Scan for the cell matching the given text and deliver its [X, Y] coordinate at center. 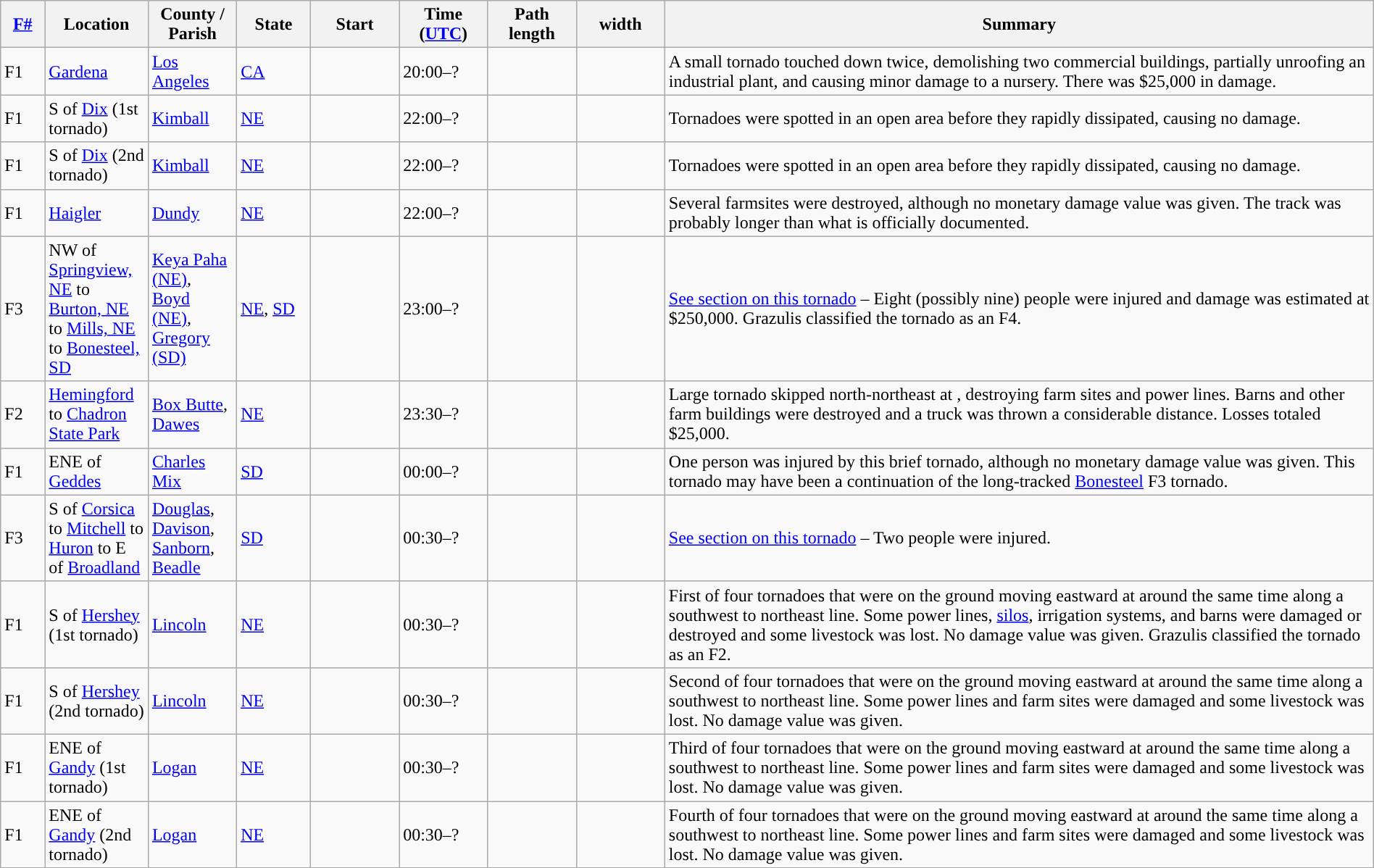
Start [354, 25]
S of Dix (1st tornado) [97, 119]
S of Dix (2nd tornado) [97, 165]
Time (UTC) [444, 25]
20:00–? [444, 71]
F2 [23, 414]
County / Parish [192, 25]
00:00–? [444, 471]
ENE of Geddes [97, 471]
Box Butte, Dawes [192, 414]
State [274, 25]
23:00–? [444, 309]
Haigler [97, 213]
Douglas, Davison, Sanborn, Beadle [192, 538]
Charles Mix [192, 471]
ENE of Gandy (2nd tornado) [97, 835]
NW of Springview, NE to Burton, NE to Mills, NE to Bonesteel, SD [97, 309]
Path length [532, 25]
Location [97, 25]
Several farmsites were destroyed, although no monetary damage value was given. The track was probably longer than what is officially documented. [1019, 213]
NE, SD [274, 309]
See section on this tornado – Two people were injured. [1019, 538]
S of Corsica to Mitchell to Huron to E of Broadland [97, 538]
Gardena [97, 71]
width [620, 25]
23:30–? [444, 414]
Los Angeles [192, 71]
Summary [1019, 25]
Dundy [192, 213]
F# [23, 25]
S of Hershey (2nd tornado) [97, 701]
CA [274, 71]
Hemingford to Chadron State Park [97, 414]
ENE of Gandy (1st tornado) [97, 767]
S of Hershey (1st tornado) [97, 625]
Keya Paha (NE), Boyd (NE), Gregory (SD) [192, 309]
